Scan for the cell matching the given text and deliver its (X, Y) coordinate at center. 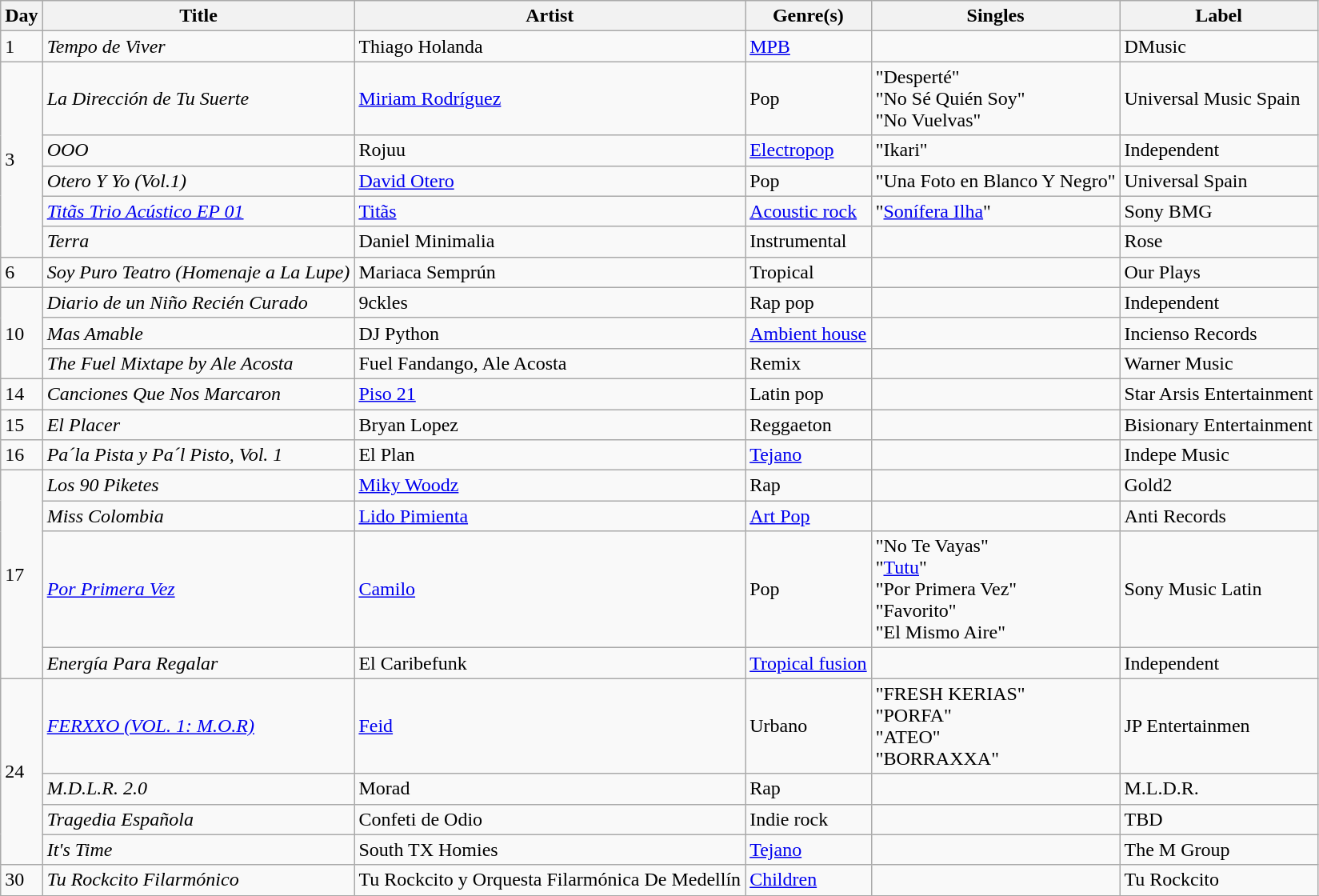
Indie rock (809, 819)
1 (22, 46)
16 (22, 455)
Singles (995, 16)
It's Time (198, 850)
Tu Rockcito (1219, 880)
Star Arsis Entertainment (1219, 394)
6 (22, 272)
Sony Music Latin (1219, 590)
Our Plays (1219, 272)
Children (809, 880)
Artist (550, 16)
Urbano (809, 726)
"No Te Vayas""Tutu""Por Primera Vez""Favorito""El Mismo Aire" (995, 590)
Reggaeton (809, 425)
Terra (198, 242)
Lido Pimienta (550, 516)
Genre(s) (809, 16)
MPB (809, 46)
FERXXO (VOL. 1: M.O.R) (198, 726)
Remix (809, 363)
Tempo de Viver (198, 46)
Acoustic rock (809, 211)
24 (22, 771)
Feid (550, 726)
Miriam Rodríguez (550, 98)
Mas Amable (198, 333)
Rose (1219, 242)
Art Pop (809, 516)
Thiago Holanda (550, 46)
3 (22, 159)
14 (22, 394)
Bisionary Entertainment (1219, 425)
"FRESH KERIAS""PORFA""ATEO""BORRAXXA" (995, 726)
TBD (1219, 819)
"Sonífera Ilha" (995, 211)
Otero Y Yo (Vol.1) (198, 181)
30 (22, 880)
JP Entertainmen (1219, 726)
15 (22, 425)
Tropical fusion (809, 663)
Gold2 (1219, 486)
Indepe Music (1219, 455)
Miky Woodz (550, 486)
Day (22, 16)
Mariaca Semprún (550, 272)
Los 90 Piketes (198, 486)
M.D.L.R. 2.0 (198, 789)
Soy Puro Teatro (Homenaje a La Lupe) (198, 272)
The M Group (1219, 850)
"Ikari" (995, 150)
9ckles (550, 302)
Title (198, 16)
Por Primera Vez (198, 590)
Label (1219, 16)
Universal Music Spain (1219, 98)
El Placer (198, 425)
Fuel Fandango, Ale Acosta (550, 363)
DMusic (1219, 46)
"Desperté""No Sé Quién Soy""No Vuelvas" (995, 98)
Ambient house (809, 333)
Pa´la Pista y Pa´l Pisto, Vol. 1 (198, 455)
Canciones Que Nos Marcaron (198, 394)
Latin pop (809, 394)
El Plan (550, 455)
10 (22, 333)
OOO (198, 150)
Warner Music (1219, 363)
Tu Rockcito Filarmónico (198, 880)
Universal Spain (1219, 181)
Diario de un Niño Recién Curado (198, 302)
Titãs (550, 211)
Energía Para Regalar (198, 663)
Titãs Trio Acústico EP 01 (198, 211)
Sony BMG (1219, 211)
DJ Python (550, 333)
La Dirección de Tu Suerte (198, 98)
Daniel Minimalia (550, 242)
Tragedia Española (198, 819)
Tu Rockcito y Orquesta Filarmónica De Medellín (550, 880)
Bryan Lopez (550, 425)
Anti Records (1219, 516)
Miss Colombia (198, 516)
South TX Homies (550, 850)
The Fuel Mixtape by Ale Acosta (198, 363)
Morad (550, 789)
Incienso Records (1219, 333)
17 (22, 574)
Electropop (809, 150)
Instrumental (809, 242)
"Una Foto en Blanco Y Negro" (995, 181)
Camilo (550, 590)
Piso 21 (550, 394)
David Otero (550, 181)
Tropical (809, 272)
El Caribefunk (550, 663)
Confeti de Odio (550, 819)
M.L.D.R. (1219, 789)
Rojuu (550, 150)
Rap pop (809, 302)
